Find where the given text appears and provide that cell's center as [x, y] coordinate. 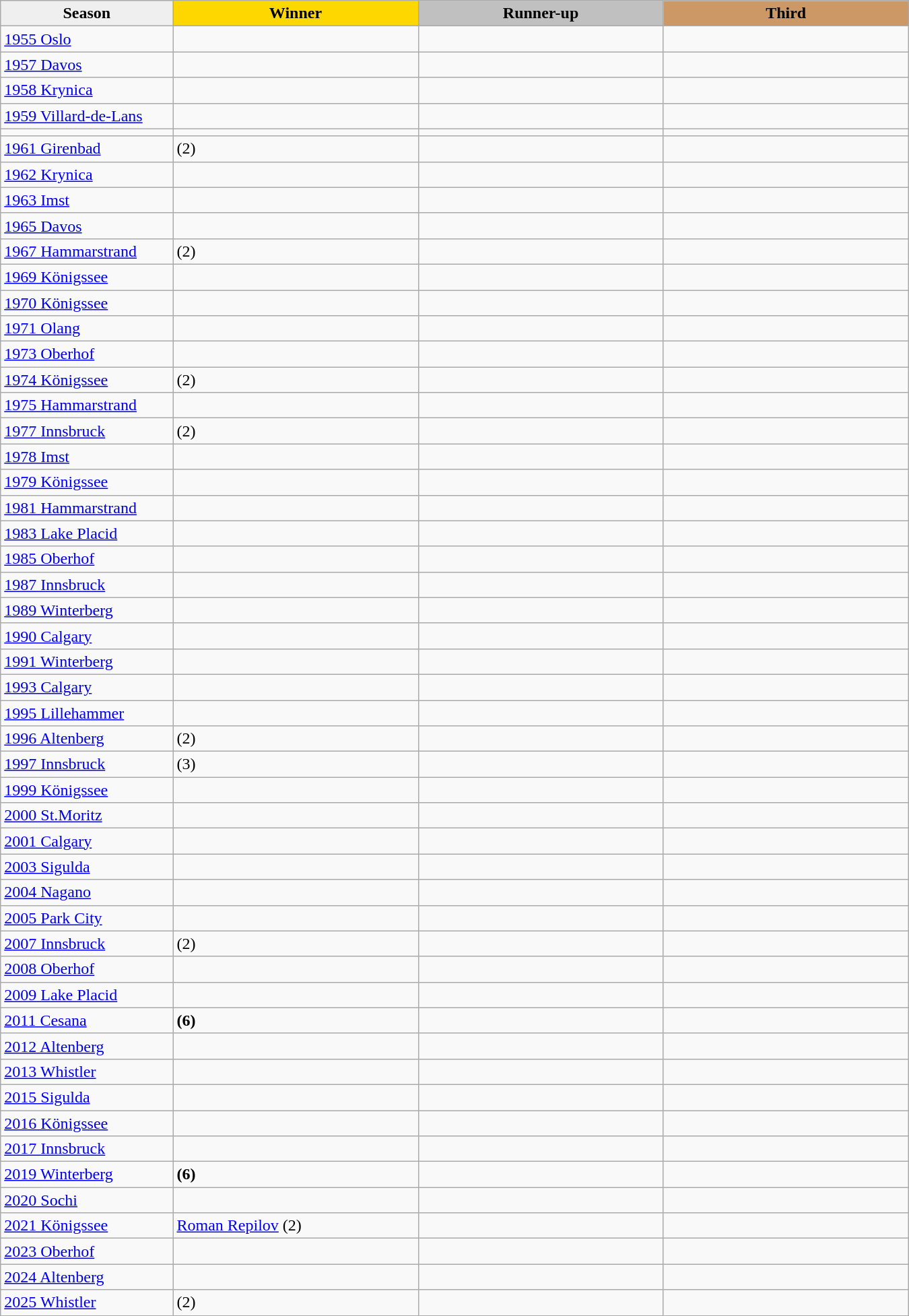
1970 Königssee [87, 302]
1990 Calgary [87, 636]
1958 Krynica [87, 90]
2004 Nagano [87, 892]
1996 Altenberg [87, 739]
1969 Königssee [87, 277]
1974 Königssee [87, 380]
1991 Winterberg [87, 661]
2008 Oberhof [87, 969]
2024 Altenberg [87, 1277]
1971 Olang [87, 329]
1957 Davos [87, 65]
1981 Hammarstrand [87, 508]
2017 Innsbruck [87, 1149]
1967 Hammarstrand [87, 251]
2011 Cesana [87, 1020]
2007 Innsbruck [87, 944]
1999 Königssee [87, 790]
2003 Sigulda [87, 867]
1978 Imst [87, 457]
Season [87, 13]
Runner-up [541, 13]
2000 St.Moritz [87, 816]
(3) [296, 764]
2009 Lake Placid [87, 995]
Roman Repilov (2) [296, 1226]
1997 Innsbruck [87, 764]
1961 Girenbad [87, 149]
2020 Sochi [87, 1200]
1963 Imst [87, 200]
1973 Oberhof [87, 354]
1977 Innsbruck [87, 431]
1975 Hammarstrand [87, 405]
1962 Krynica [87, 174]
1983 Lake Placid [87, 533]
1995 Lillehammer [87, 713]
2025 Whistler [87, 1303]
2005 Park City [87, 918]
1987 Innsbruck [87, 585]
1993 Calgary [87, 687]
2013 Whistler [87, 1072]
1965 Davos [87, 226]
2021 Königssee [87, 1226]
2019 Winterberg [87, 1175]
2001 Calgary [87, 841]
2012 Altenberg [87, 1046]
1959 Villard-de-Lans [87, 116]
1989 Winterberg [87, 610]
2023 Oberhof [87, 1251]
1979 Königssee [87, 482]
2016 Königssee [87, 1123]
2015 Sigulda [87, 1097]
1985 Oberhof [87, 559]
1955 Oslo [87, 39]
Third [786, 13]
Winner [296, 13]
